Return the [X, Y] coordinate for the center point of the cell that contains the specified text.  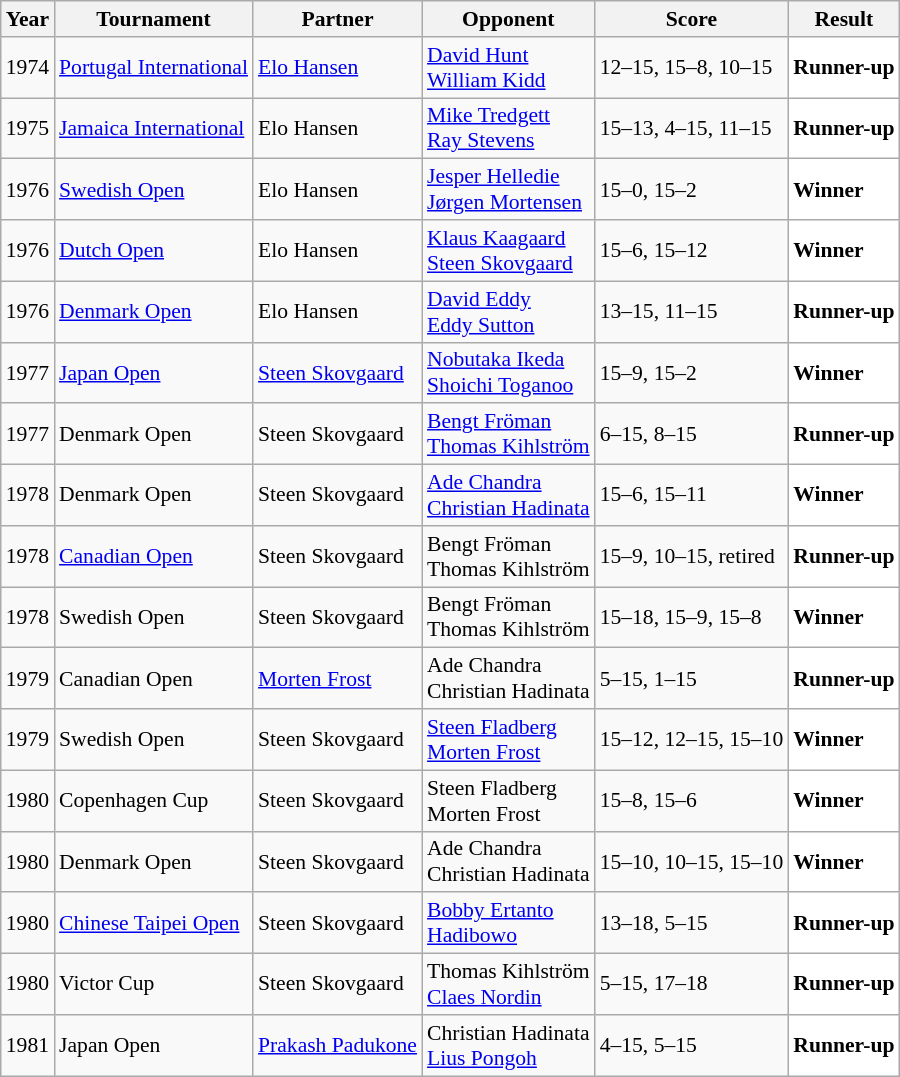
Thomas Kihlström Claes Nordin [508, 984]
12–15, 15–8, 10–15 [692, 68]
Klaus Kaagaard Steen Skovgaard [508, 250]
Dutch Open [154, 250]
Jamaica International [154, 128]
David Eddy Eddy Sutton [508, 312]
4–15, 5–15 [692, 1046]
Bobby Ertanto Hadibowo [508, 924]
Result [844, 19]
15–8, 15–6 [692, 800]
5–15, 17–18 [692, 984]
15–6, 15–12 [692, 250]
David Hunt William Kidd [508, 68]
15–12, 12–15, 15–10 [692, 740]
15–9, 15–2 [692, 372]
Tournament [154, 19]
15–0, 15–2 [692, 190]
15–10, 10–15, 15–10 [692, 862]
13–15, 11–15 [692, 312]
6–15, 8–15 [692, 434]
15–9, 10–15, retired [692, 556]
1981 [28, 1046]
Mike Tredgett Ray Stevens [508, 128]
5–15, 1–15 [692, 678]
Partner [338, 19]
15–18, 15–9, 15–8 [692, 618]
Score [692, 19]
Opponent [508, 19]
Christian Hadinata Lius Pongoh [508, 1046]
Nobutaka Ikeda Shoichi Toganoo [508, 372]
Copenhagen Cup [154, 800]
Jesper Helledie Jørgen Mortensen [508, 190]
Chinese Taipei Open [154, 924]
15–13, 4–15, 11–15 [692, 128]
Portugal International [154, 68]
Victor Cup [154, 984]
13–18, 5–15 [692, 924]
1975 [28, 128]
15–6, 15–11 [692, 496]
Prakash Padukone [338, 1046]
Year [28, 19]
1974 [28, 68]
Morten Frost [338, 678]
